For the text-containing cell, return its midpoint in [x, y] coordinate format. 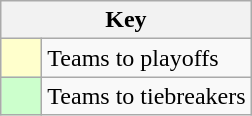
Teams to playoffs [146, 58]
Key [126, 20]
Teams to tiebreakers [146, 96]
